Return the (X, Y) coordinate for the center point of the cell that contains the specified text.  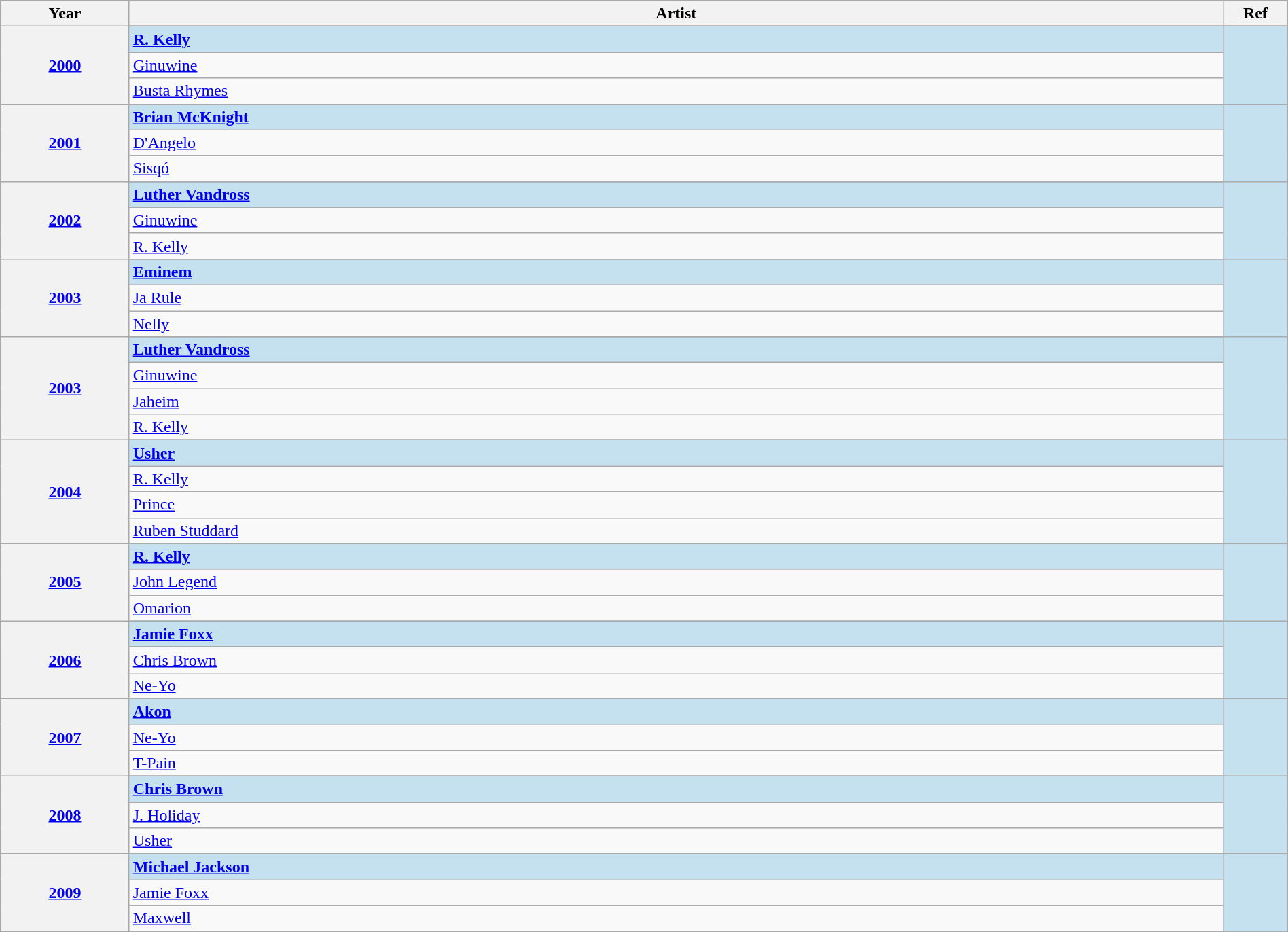
Prince (676, 505)
J. Holiday (676, 815)
2007 (65, 737)
Omarion (676, 608)
Ruben Studdard (676, 531)
Ref (1255, 14)
2008 (65, 815)
John Legend (676, 582)
Maxwell (676, 918)
Year (65, 14)
2009 (65, 893)
Brian McKnight (676, 117)
2004 (65, 492)
Artist (676, 14)
2005 (65, 582)
Jaheim (676, 401)
Akon (676, 711)
2002 (65, 220)
Ja Rule (676, 298)
Sisqó (676, 168)
D'Angelo (676, 143)
T-Pain (676, 764)
2000 (65, 65)
Busta Rhymes (676, 91)
Nelly (676, 324)
Eminem (676, 272)
2001 (65, 143)
2006 (65, 660)
Michael Jackson (676, 867)
